Output the [x, y] coordinate of the center of the cell containing the given text.  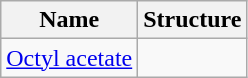
Name [70, 20]
Octyl acetate [70, 58]
Structure [192, 20]
